Return the [x, y] coordinate for the center point of the cell that contains the specified text.  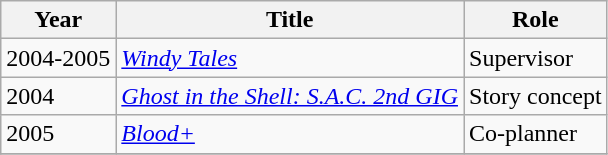
Co-planner [536, 134]
2004-2005 [58, 58]
Supervisor [536, 58]
2005 [58, 134]
Title [290, 20]
Ghost in the Shell: S.A.C. 2nd GIG [290, 96]
Year [58, 20]
2004 [58, 96]
Blood+ [290, 134]
Windy Tales [290, 58]
Role [536, 20]
Story concept [536, 96]
